Extract the (X, Y) coordinate from the center of the cell holding the provided text.  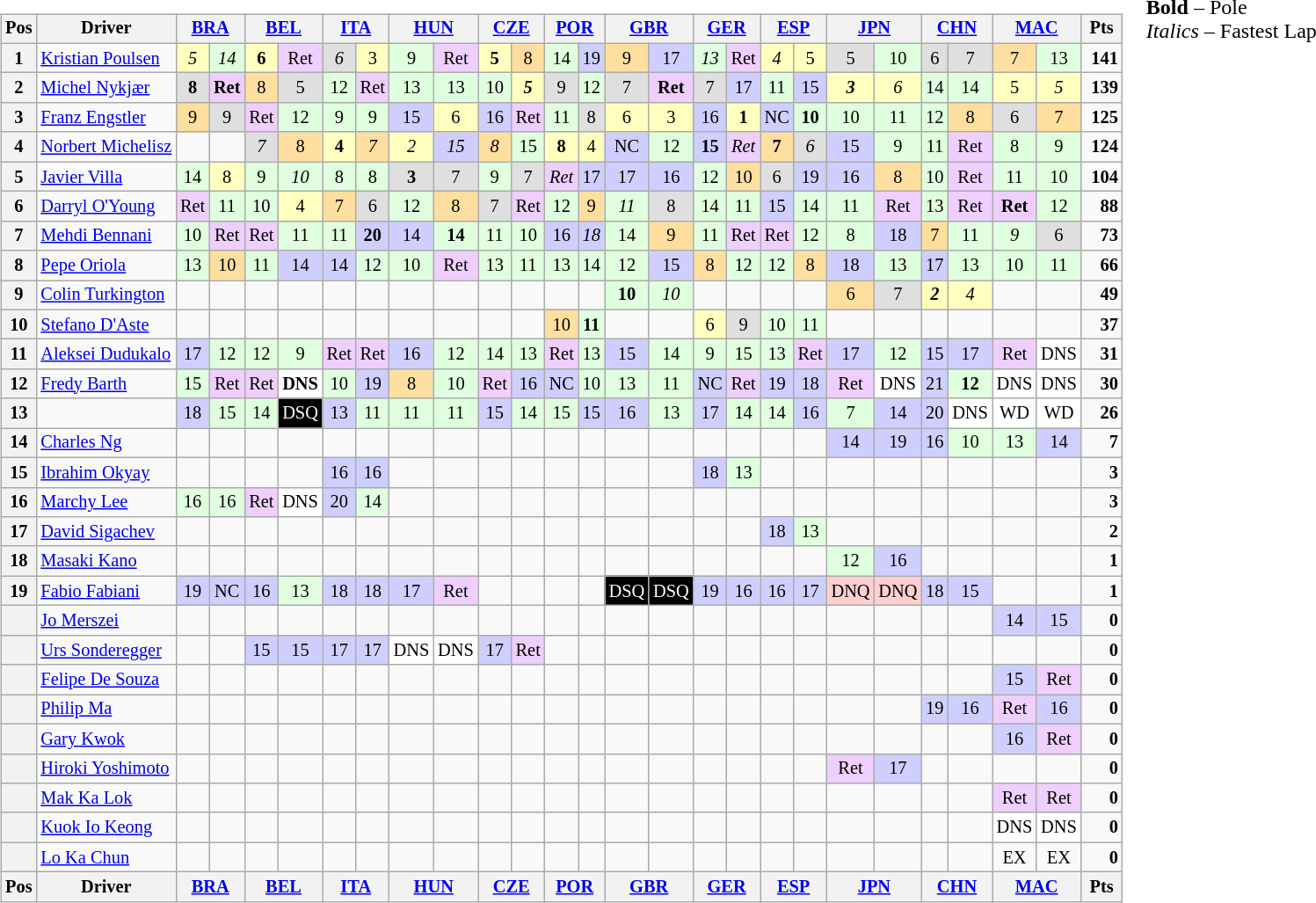
Darryl O'Young (105, 207)
Aleksei Dudukalo (105, 354)
Norbert Michelisz (105, 147)
73 (1102, 236)
Ibrahim Okyay (105, 472)
124 (1102, 147)
31 (1102, 354)
Pepe Oriola (105, 266)
Charles Ng (105, 443)
Fabio Fabiani (105, 591)
Philip Ma (105, 710)
Colin Turkington (105, 295)
Javier Villa (105, 177)
37 (1102, 324)
Marchy Lee (105, 502)
Masaki Kano (105, 561)
Fredy Barth (105, 384)
21 (934, 384)
David Sigachev (105, 532)
Urs Sonderegger (105, 650)
125 (1102, 118)
66 (1102, 266)
Michel Nykjær (105, 88)
Jo Merszei (105, 621)
88 (1102, 207)
141 (1102, 58)
Mehdi Bennani (105, 236)
104 (1102, 177)
Lo Ka Chun (105, 857)
30 (1102, 384)
Kristian Poulsen (105, 58)
Kuok Io Keong (105, 827)
Hiroki Yoshimoto (105, 768)
49 (1102, 295)
Felipe De Souza (105, 680)
26 (1102, 413)
Mak Ka Lok (105, 798)
Franz Engstler (105, 118)
139 (1102, 88)
Gary Kwok (105, 739)
Stefano D'Aste (105, 324)
